Identify which cell holds the provided text, then report its (X, Y) central coordinate. 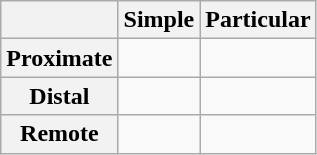
Simple (159, 20)
Proximate (60, 58)
Distal (60, 96)
Remote (60, 134)
Particular (258, 20)
